Output the (X, Y) coordinate of the center of the cell containing the given text.  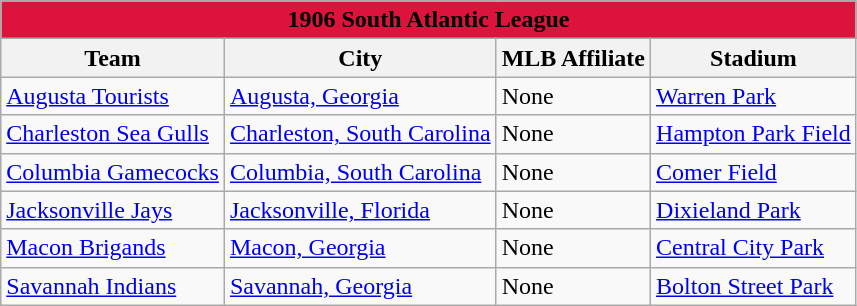
Dixieland Park (754, 210)
Stadium (754, 58)
Warren Park (754, 96)
1906 South Atlantic League (428, 20)
Augusta, Georgia (360, 96)
Charleston, South Carolina (360, 134)
Savannah Indians (113, 286)
Central City Park (754, 248)
Jacksonville Jays (113, 210)
Team (113, 58)
Augusta Tourists (113, 96)
City (360, 58)
Savannah, Georgia (360, 286)
Bolton Street Park (754, 286)
Macon, Georgia (360, 248)
Hampton Park Field (754, 134)
MLB Affiliate (573, 58)
Macon Brigands (113, 248)
Columbia, South Carolina (360, 172)
Columbia Gamecocks (113, 172)
Jacksonville, Florida (360, 210)
Comer Field (754, 172)
Charleston Sea Gulls (113, 134)
